Find where the given text appears and provide that cell's center as [x, y] coordinate. 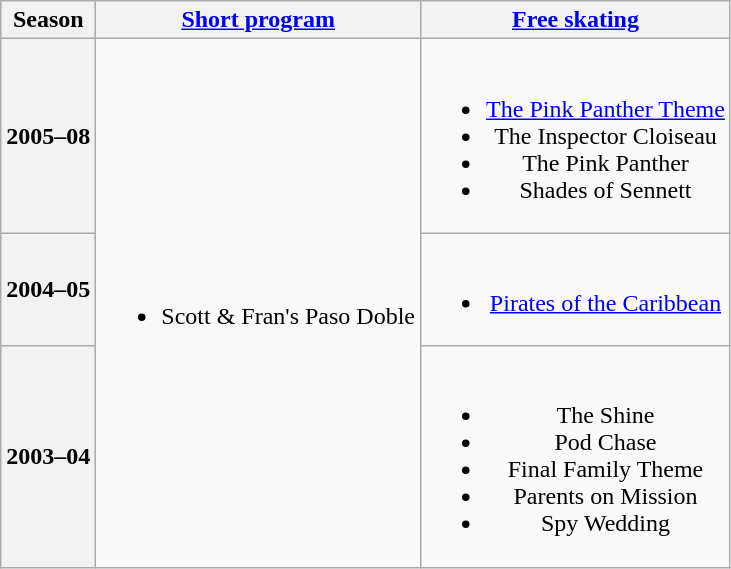
Short program [258, 20]
Scott & Fran's Paso Doble [258, 303]
2003–04 [48, 456]
2005–08 [48, 136]
The Shine Pod ChaseFinal Family ThemeParents on MissionSpy Wedding [576, 456]
Season [48, 20]
The Pink Panther Theme The Inspector Cloiseau The Pink Panther Shades of Sennett [576, 136]
2004–05 [48, 290]
Free skating [576, 20]
Pirates of the Caribbean [576, 290]
